Return (x, y) of the center of cell containing provided text 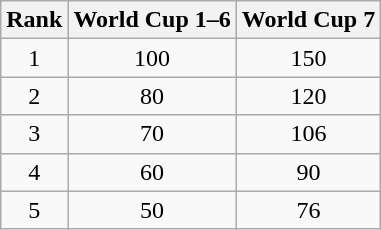
1 (34, 58)
150 (308, 58)
50 (152, 210)
90 (308, 172)
Rank (34, 20)
120 (308, 96)
World Cup 7 (308, 20)
70 (152, 134)
4 (34, 172)
2 (34, 96)
76 (308, 210)
106 (308, 134)
60 (152, 172)
World Cup 1–6 (152, 20)
3 (34, 134)
80 (152, 96)
5 (34, 210)
100 (152, 58)
